Identify which cell holds the provided text, then report its (x, y) central coordinate. 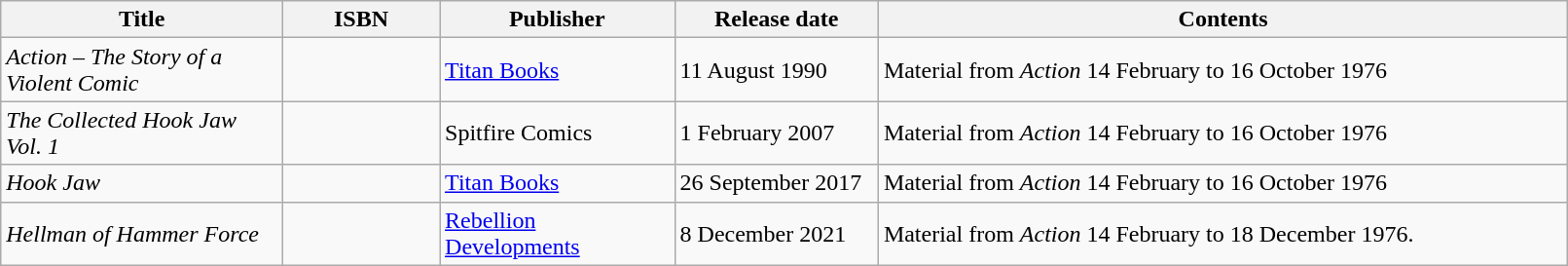
26 September 2017 (777, 183)
Publisher (558, 19)
Spitfire Comics (558, 133)
Rebellion Developments (558, 234)
The Collected Hook Jaw Vol. 1 (142, 133)
1 February 2007 (777, 133)
Hellman of Hammer Force (142, 234)
ISBN (362, 19)
Material from Action 14 February to 18 December 1976. (1222, 234)
Hook Jaw (142, 183)
Contents (1222, 19)
Action – The Story of a Violent Comic (142, 70)
8 December 2021 (777, 234)
11 August 1990 (777, 70)
Release date (777, 19)
Title (142, 19)
